Return (X, Y) of the center of cell containing provided text 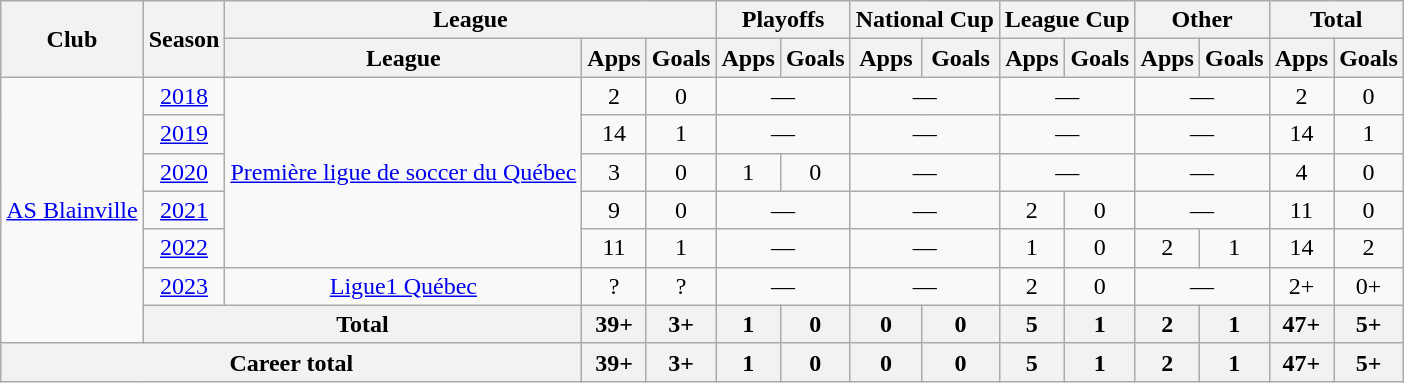
2+ (1301, 286)
Other (1202, 20)
4 (1301, 172)
3 (614, 172)
National Cup (924, 20)
0+ (1369, 286)
Season (184, 39)
AS Blainville (72, 210)
Career total (292, 362)
2022 (184, 248)
9 (614, 210)
Club (72, 39)
2023 (184, 286)
2020 (184, 172)
2019 (184, 134)
2018 (184, 96)
League Cup (1067, 20)
Ligue1 Québec (404, 286)
Playoffs (783, 20)
Première ligue de soccer du Québec (404, 172)
2021 (184, 210)
